For the text-containing cell, return its midpoint in [x, y] coordinate format. 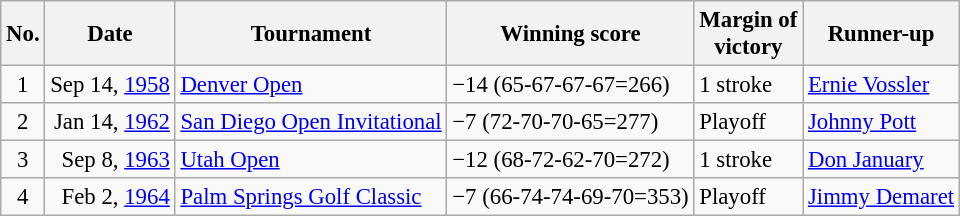
Palm Springs Golf Classic [311, 197]
Utah Open [311, 160]
Jimmy Demaret [882, 197]
Johnny Pott [882, 122]
Don January [882, 160]
Tournament [311, 34]
Date [110, 34]
−12 (68-72-62-70=272) [570, 160]
Jan 14, 1962 [110, 122]
−7 (72-70-70-65=277) [570, 122]
Ernie Vossler [882, 85]
−14 (65-67-67-67=266) [570, 85]
2 [23, 122]
Margin ofvictory [748, 34]
San Diego Open Invitational [311, 122]
Denver Open [311, 85]
Runner-up [882, 34]
4 [23, 197]
No. [23, 34]
1 [23, 85]
Winning score [570, 34]
Feb 2, 1964 [110, 197]
−7 (66-74-74-69-70=353) [570, 197]
3 [23, 160]
Sep 8, 1963 [110, 160]
Sep 14, 1958 [110, 85]
